Return (x, y) of the center of cell containing provided text 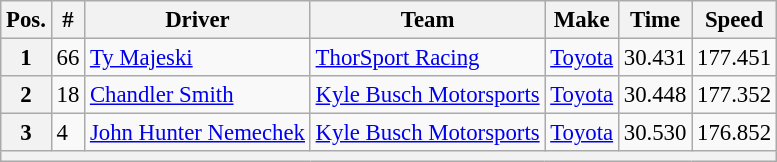
18 (68, 95)
30.431 (654, 58)
John Hunter Nemechek (198, 133)
Time (654, 20)
Speed (734, 20)
1 (26, 58)
177.451 (734, 58)
2 (26, 95)
177.352 (734, 95)
Team (428, 20)
3 (26, 133)
# (68, 20)
30.530 (654, 133)
Make (582, 20)
ThorSport Racing (428, 58)
Pos. (26, 20)
66 (68, 58)
Chandler Smith (198, 95)
Driver (198, 20)
30.448 (654, 95)
4 (68, 133)
Ty Majeski (198, 58)
176.852 (734, 133)
